Identify which cell holds the provided text, then report its (x, y) central coordinate. 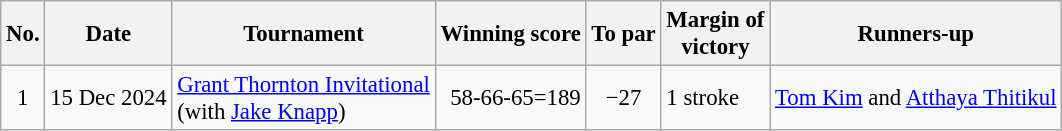
58-66-65=189 (510, 98)
Margin ofvictory (716, 34)
Tom Kim and Atthaya Thitikul (916, 98)
−27 (624, 98)
Winning score (510, 34)
No. (23, 34)
15 Dec 2024 (108, 98)
1 stroke (716, 98)
Grant Thornton Invitational(with Jake Knapp) (304, 98)
Date (108, 34)
Runners-up (916, 34)
To par (624, 34)
Tournament (304, 34)
1 (23, 98)
